Output the (X, Y) coordinate of the center of the cell containing the given text.  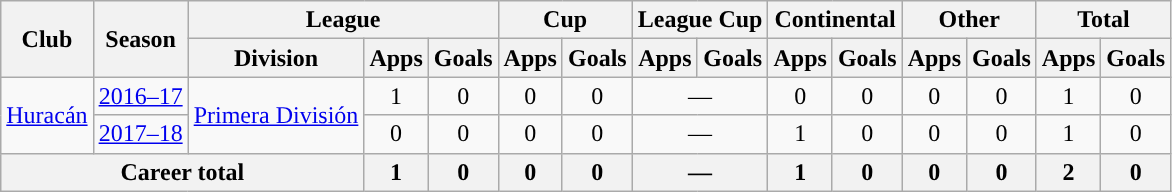
Division (276, 58)
Club (47, 39)
2 (1068, 172)
Primera División (276, 115)
Season (140, 39)
League (343, 20)
2017–18 (140, 134)
Cup (565, 20)
2016–17 (140, 96)
Huracán (47, 115)
Other (969, 20)
Career total (182, 172)
League Cup (700, 20)
Total (1103, 20)
Continental (835, 20)
